From the cell containing the given text, extract its center point as (x, y) coordinate. 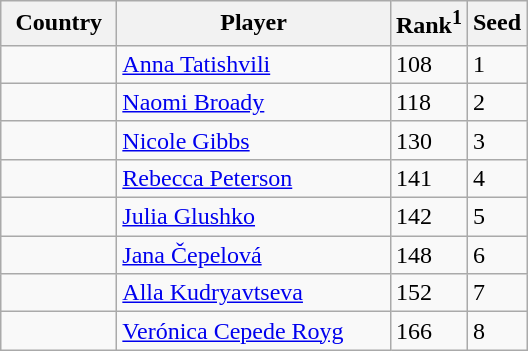
148 (428, 255)
Jana Čepelová (254, 255)
Naomi Broady (254, 102)
Alla Kudryavtseva (254, 293)
2 (496, 102)
Player (254, 24)
8 (496, 331)
142 (428, 217)
1 (496, 64)
6 (496, 255)
108 (428, 64)
141 (428, 178)
Nicole Gibbs (254, 140)
118 (428, 102)
Seed (496, 24)
Verónica Cepede Royg (254, 331)
130 (428, 140)
7 (496, 293)
152 (428, 293)
166 (428, 331)
Rank1 (428, 24)
Country (59, 24)
4 (496, 178)
Anna Tatishvili (254, 64)
5 (496, 217)
Julia Glushko (254, 217)
Rebecca Peterson (254, 178)
3 (496, 140)
